Capture the cell that displays the provided text and extract its [X, Y] central coordinate. 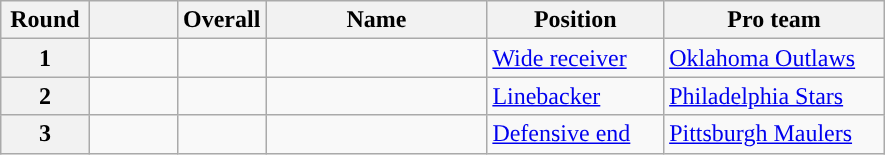
2 [45, 96]
1 [45, 58]
Oklahoma Outlaws [774, 58]
Philadelphia Stars [774, 96]
Round [45, 20]
Linebacker [576, 96]
Pittsburgh Maulers [774, 134]
3 [45, 134]
Name [376, 20]
Position [576, 20]
Defensive end [576, 134]
Overall [222, 20]
Pro team [774, 20]
Wide receiver [576, 58]
